Return [X, Y] of the center of cell containing provided text 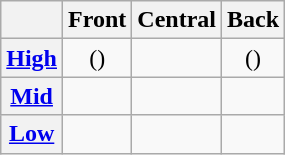
High [32, 58]
Low [32, 134]
Back [254, 20]
Central [177, 20]
Mid [32, 96]
Front [98, 20]
